Output the (X, Y) coordinate of the center of the cell containing the given text.  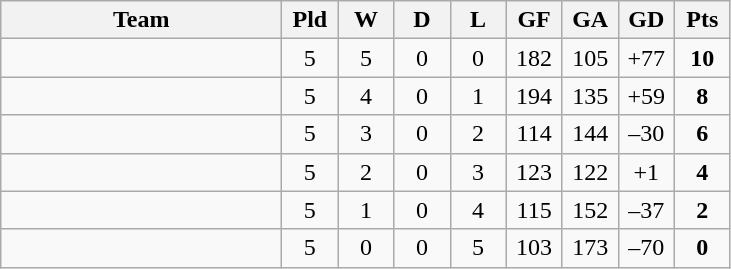
105 (590, 58)
135 (590, 96)
6 (702, 134)
103 (534, 248)
L (478, 20)
122 (590, 172)
+1 (646, 172)
–37 (646, 210)
Pld (310, 20)
–30 (646, 134)
W (366, 20)
10 (702, 58)
+77 (646, 58)
GA (590, 20)
123 (534, 172)
GF (534, 20)
D (422, 20)
144 (590, 134)
+59 (646, 96)
8 (702, 96)
Team (142, 20)
Pts (702, 20)
GD (646, 20)
182 (534, 58)
114 (534, 134)
115 (534, 210)
173 (590, 248)
194 (534, 96)
–70 (646, 248)
152 (590, 210)
